Detect which cell encompasses the target text, then output its (X, Y) center coordinate. 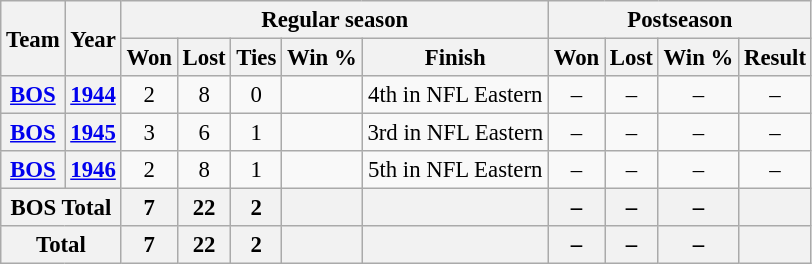
Team (33, 38)
Total (61, 245)
Finish (455, 58)
BOS Total (61, 208)
Postseason (680, 20)
Result (776, 58)
3rd in NFL Eastern (455, 133)
5th in NFL Eastern (455, 170)
Regular season (334, 20)
0 (256, 95)
Ties (256, 58)
1946 (93, 170)
1944 (93, 95)
3 (149, 133)
4th in NFL Eastern (455, 95)
1945 (93, 133)
6 (204, 133)
Year (93, 38)
